For the text-containing cell, return its midpoint in (x, y) coordinate format. 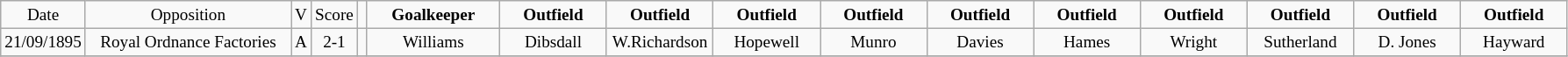
Hames (1087, 42)
Davies (980, 42)
Williams (433, 42)
Royal Ordnance Factories (188, 42)
Munro (874, 42)
Wright (1193, 42)
Dibsdall (554, 42)
Date (44, 15)
V (302, 15)
D. Jones (1407, 42)
Opposition (188, 15)
Score (335, 15)
W.Richardson (660, 42)
A (302, 42)
Hopewell (767, 42)
21/09/1895 (44, 42)
Hayward (1514, 42)
Goalkeeper (433, 15)
2-1 (335, 42)
Sutherland (1300, 42)
